Locate the cell with the specified text and output its [x, y] center coordinate. 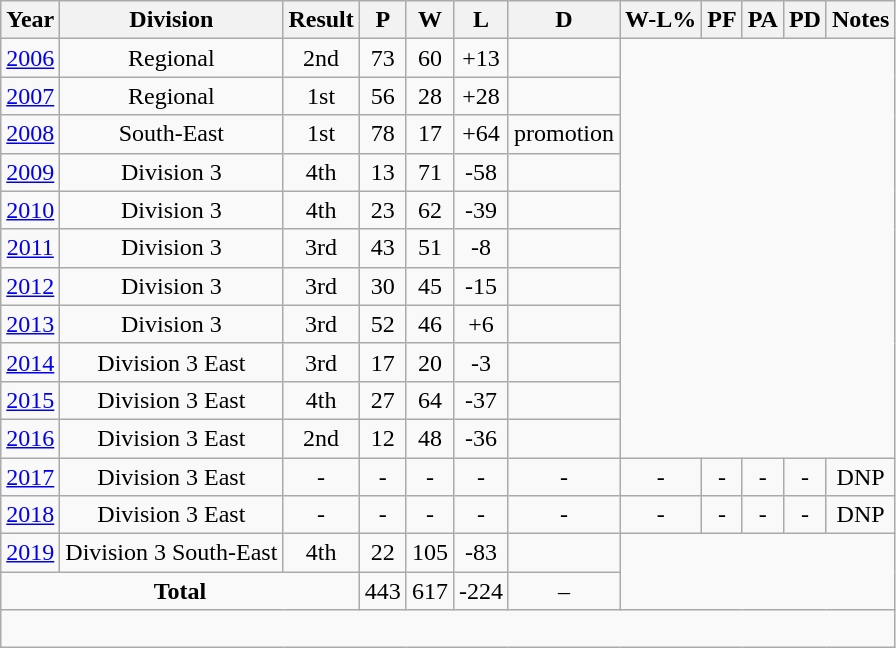
+13 [480, 58]
443 [382, 591]
W-L% [661, 20]
71 [430, 172]
Division 3 South-East [172, 553]
43 [382, 248]
28 [430, 96]
46 [430, 324]
73 [382, 58]
13 [382, 172]
78 [382, 134]
Division [172, 20]
2006 [30, 58]
-3 [480, 362]
22 [382, 553]
2008 [30, 134]
promotion [564, 134]
2017 [30, 477]
2010 [30, 210]
-39 [480, 210]
-58 [480, 172]
51 [430, 248]
Year [30, 20]
-224 [480, 591]
2013 [30, 324]
-15 [480, 286]
62 [430, 210]
60 [430, 58]
2007 [30, 96]
W [430, 20]
30 [382, 286]
PD [804, 20]
2019 [30, 553]
23 [382, 210]
L [480, 20]
2009 [30, 172]
PF [722, 20]
48 [430, 438]
D [564, 20]
+64 [480, 134]
Result [321, 20]
105 [430, 553]
2018 [30, 515]
+28 [480, 96]
PA [762, 20]
-83 [480, 553]
56 [382, 96]
+6 [480, 324]
45 [430, 286]
2012 [30, 286]
52 [382, 324]
27 [382, 400]
P [382, 20]
12 [382, 438]
-8 [480, 248]
– [564, 591]
20 [430, 362]
2014 [30, 362]
2016 [30, 438]
2011 [30, 248]
64 [430, 400]
617 [430, 591]
South-East [172, 134]
2015 [30, 400]
-37 [480, 400]
Total [180, 591]
-36 [480, 438]
Notes [860, 20]
